Locate the cell with the specified text and output its [x, y] center coordinate. 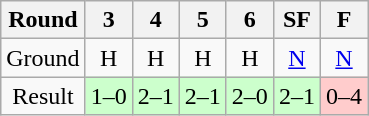
Ground [43, 58]
Round [43, 20]
3 [108, 20]
5 [202, 20]
F [344, 20]
2–0 [250, 96]
6 [250, 20]
1–0 [108, 96]
SF [296, 20]
0–4 [344, 96]
4 [156, 20]
Result [43, 96]
